Return the [x, y] coordinate for the center point of the cell that contains the specified text.  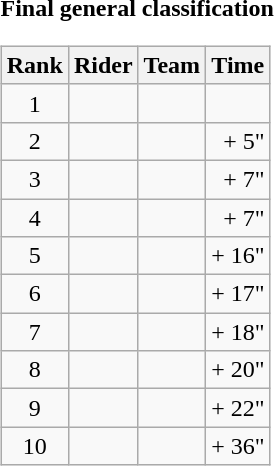
+ 18" [238, 332]
+ 5" [238, 141]
Rank [34, 65]
+ 36" [238, 446]
+ 22" [238, 408]
6 [34, 294]
Time [238, 65]
Team [172, 65]
+ 17" [238, 294]
3 [34, 179]
10 [34, 446]
Rider [103, 65]
7 [34, 332]
+ 16" [238, 256]
+ 20" [238, 370]
4 [34, 217]
8 [34, 370]
2 [34, 141]
9 [34, 408]
5 [34, 256]
1 [34, 103]
